Identify which cell holds the provided text, then report its [x, y] central coordinate. 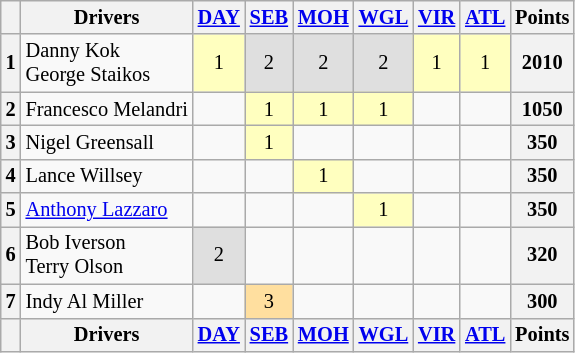
Bob Iverson Terry Olson [107, 255]
Indy Al Miller [107, 301]
7 [11, 301]
Lance Willsey [107, 176]
Danny Kok George Staikos [107, 63]
320 [542, 255]
5 [11, 210]
4 [11, 176]
Anthony Lazzaro [107, 210]
Nigel Greensall [107, 142]
Francesco Melandri [107, 109]
1050 [542, 109]
300 [542, 301]
6 [11, 255]
2010 [542, 63]
